Scan for the cell matching the given text and deliver its [X, Y] coordinate at center. 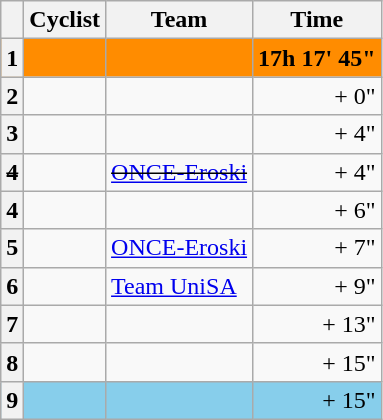
Team UniSA [180, 286]
+ 9" [317, 286]
+ 6" [317, 210]
2 [12, 96]
17h 17' 45" [317, 58]
9 [12, 400]
Time [317, 20]
+ 7" [317, 248]
3 [12, 134]
8 [12, 362]
Team [180, 20]
Cyclist [65, 20]
+ 0" [317, 96]
5 [12, 248]
+ 13" [317, 324]
7 [12, 324]
6 [12, 286]
1 [12, 58]
